Find where the given text appears and provide that cell's center as [X, Y] coordinate. 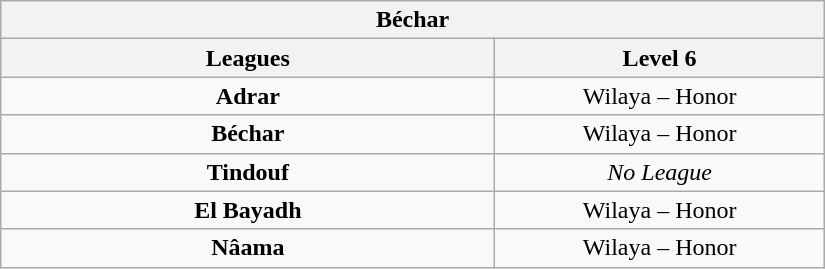
No League [660, 172]
Adrar [248, 96]
Leagues [248, 58]
Level 6 [660, 58]
Nâama [248, 248]
El Bayadh [248, 210]
Tindouf [248, 172]
